Pinpoint the cell where the given text exists, returning its (X, Y) midpoint coordinate. 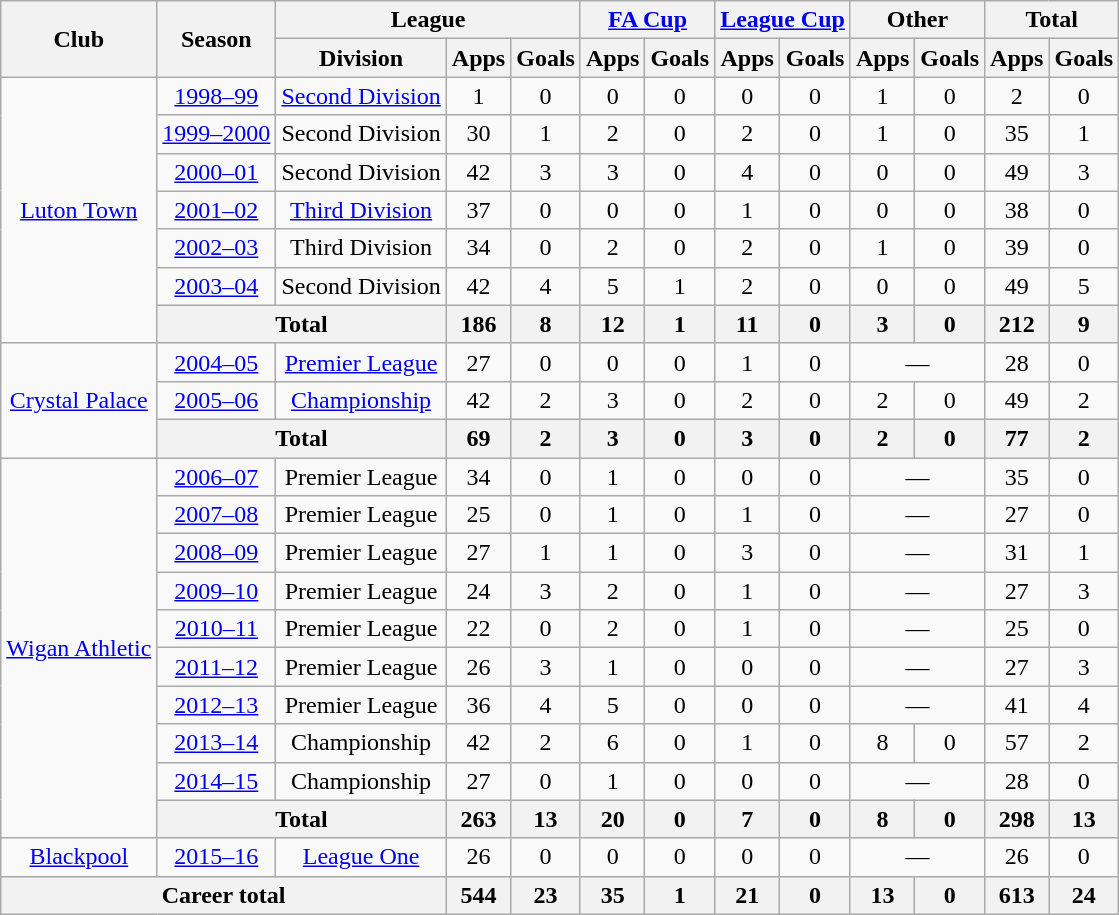
2007–08 (216, 515)
37 (478, 210)
1999–2000 (216, 134)
2002–03 (216, 248)
7 (748, 819)
544 (478, 895)
212 (1017, 324)
Blackpool (79, 857)
2008–09 (216, 553)
2006–07 (216, 477)
Wigan Athletic (79, 648)
41 (1017, 705)
6 (612, 743)
Other (917, 20)
2013–14 (216, 743)
263 (478, 819)
12 (612, 324)
22 (478, 629)
2010–11 (216, 629)
League Cup (783, 20)
2000–01 (216, 172)
11 (748, 324)
21 (748, 895)
77 (1017, 438)
31 (1017, 553)
20 (612, 819)
2014–15 (216, 781)
Club (79, 39)
36 (478, 705)
Crystal Palace (79, 400)
League (428, 20)
2011–12 (216, 667)
298 (1017, 819)
2012–13 (216, 705)
Division (361, 58)
2015–16 (216, 857)
2005–06 (216, 400)
9 (1084, 324)
613 (1017, 895)
Season (216, 39)
30 (478, 134)
FA Cup (647, 20)
186 (478, 324)
69 (478, 438)
2001–02 (216, 210)
57 (1017, 743)
Career total (224, 895)
League One (361, 857)
2009–10 (216, 591)
23 (546, 895)
38 (1017, 210)
Luton Town (79, 210)
1998–99 (216, 96)
2004–05 (216, 362)
2003–04 (216, 286)
39 (1017, 248)
